Locate the cell with the specified text and output its (x, y) center coordinate. 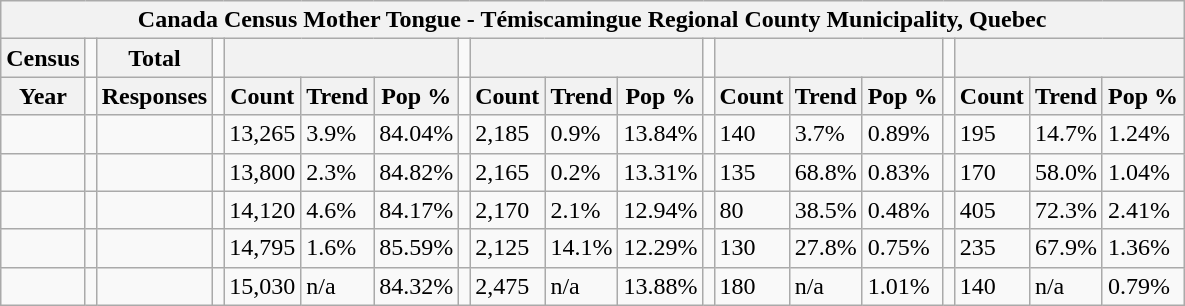
84.04% (416, 134)
84.32% (416, 286)
195 (992, 134)
13.84% (660, 134)
14,795 (262, 248)
235 (992, 248)
12.29% (660, 248)
Census (43, 58)
Total (154, 58)
14.1% (582, 248)
68.8% (826, 172)
2.41% (1142, 210)
13.31% (660, 172)
2.1% (582, 210)
67.9% (1066, 248)
80 (752, 210)
2.3% (338, 172)
13.88% (660, 286)
72.3% (1066, 210)
1.36% (1142, 248)
1.04% (1142, 172)
170 (992, 172)
Responses (154, 96)
13,265 (262, 134)
14.7% (1066, 134)
Canada Census Mother Tongue - Témiscamingue Regional County Municipality, Quebec (592, 20)
Year (43, 96)
27.8% (826, 248)
180 (752, 286)
4.6% (338, 210)
14,120 (262, 210)
0.83% (902, 172)
84.82% (416, 172)
13,800 (262, 172)
0.79% (1142, 286)
0.2% (582, 172)
0.89% (902, 134)
2,125 (508, 248)
3.9% (338, 134)
3.7% (826, 134)
1.01% (902, 286)
12.94% (660, 210)
130 (752, 248)
405 (992, 210)
84.17% (416, 210)
0.48% (902, 210)
2,165 (508, 172)
2,170 (508, 210)
38.5% (826, 210)
15,030 (262, 286)
0.9% (582, 134)
1.24% (1142, 134)
1.6% (338, 248)
135 (752, 172)
2,475 (508, 286)
85.59% (416, 248)
58.0% (1066, 172)
2,185 (508, 134)
0.75% (902, 248)
